Output the [X, Y] coordinate of the center of the cell containing the given text.  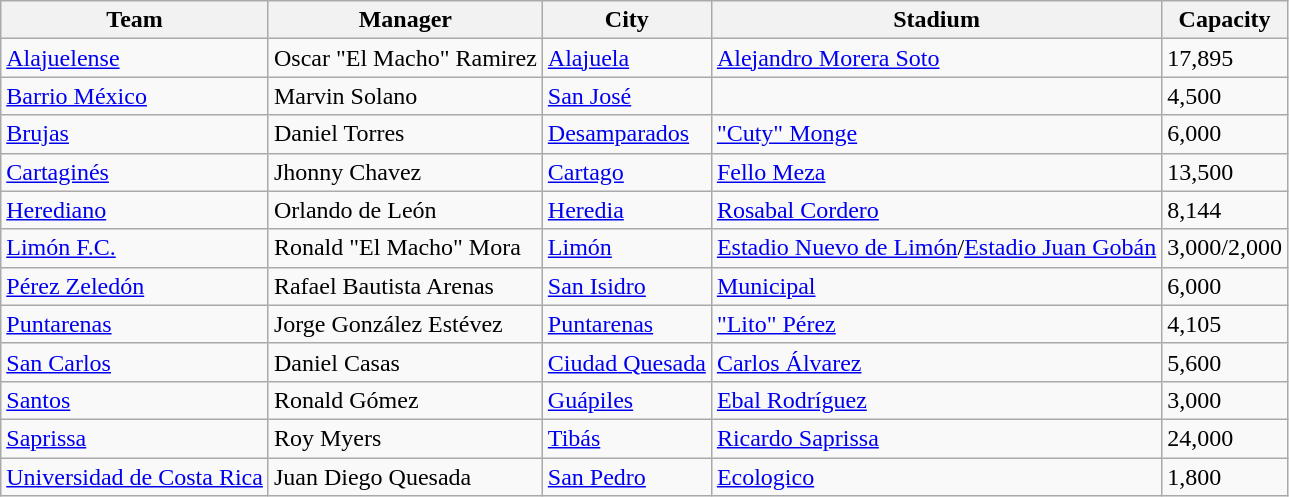
Universidad de Costa Rica [135, 477]
13,500 [1225, 172]
Ricardo Saprissa [936, 438]
Pérez Zeledón [135, 286]
Ebal Rodríguez [936, 400]
Barrio México [135, 96]
Alajuela [626, 58]
Alejandro Morera Soto [936, 58]
San José [626, 96]
Manager [405, 20]
Tibás [626, 438]
Stadium [936, 20]
Santos [135, 400]
8,144 [1225, 210]
Brujas [135, 134]
1,800 [1225, 477]
San Isidro [626, 286]
Heredia [626, 210]
Herediano [135, 210]
Jhonny Chavez [405, 172]
Daniel Torres [405, 134]
3,000 [1225, 400]
San Pedro [626, 477]
City [626, 20]
Cartaginés [135, 172]
24,000 [1225, 438]
Alajuelense [135, 58]
Rafael Bautista Arenas [405, 286]
Juan Diego Quesada [405, 477]
Ronald Gómez [405, 400]
Orlando de León [405, 210]
Municipal [936, 286]
Cartago [626, 172]
Marvin Solano [405, 96]
Estadio Nuevo de Limón/Estadio Juan Gobán [936, 248]
Capacity [1225, 20]
Ronald "El Macho" Mora [405, 248]
17,895 [1225, 58]
Rosabal Cordero [936, 210]
4,500 [1225, 96]
Carlos Álvarez [936, 362]
San Carlos [135, 362]
Ecologico [936, 477]
"Cuty" Monge [936, 134]
Oscar "El Macho" Ramirez [405, 58]
Roy Myers [405, 438]
Limón [626, 248]
Fello Meza [936, 172]
Guápiles [626, 400]
Limón F.C. [135, 248]
Jorge González Estévez [405, 324]
Daniel Casas [405, 362]
Saprissa [135, 438]
4,105 [1225, 324]
Team [135, 20]
Ciudad Quesada [626, 362]
"Lito" Pérez [936, 324]
3,000/2,000 [1225, 248]
5,600 [1225, 362]
Desamparados [626, 134]
